Scan for the cell matching the given text and deliver its [x, y] coordinate at center. 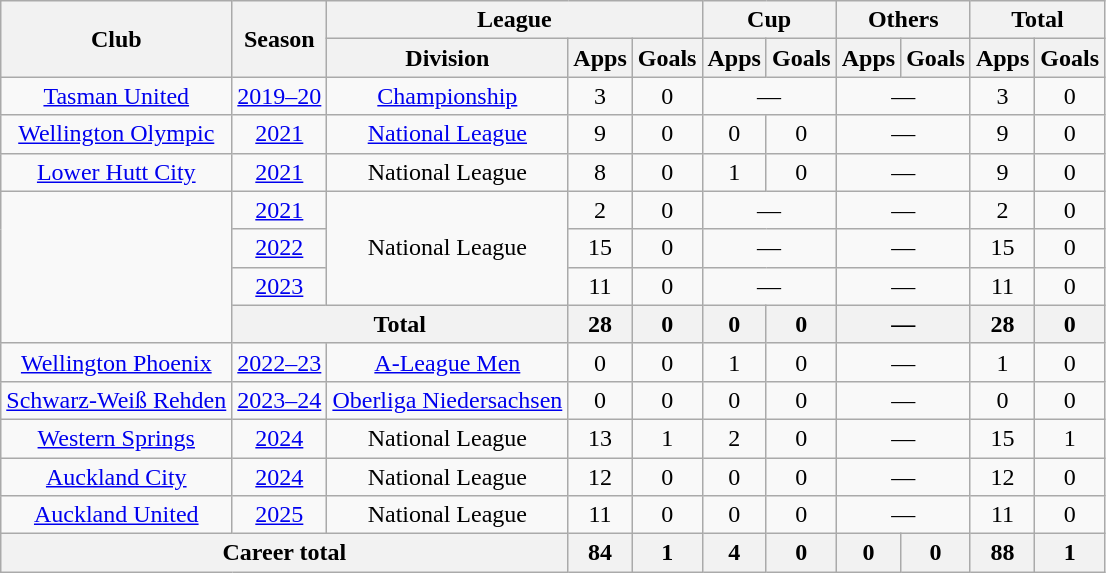
2019–20 [280, 96]
Western Springs [116, 438]
Lower Hutt City [116, 172]
Wellington Olympic [116, 134]
88 [1002, 553]
Cup [769, 20]
2022 [280, 248]
Oberliga Niedersachsen [448, 400]
League [514, 20]
2025 [280, 515]
Auckland United [116, 515]
Auckland City [116, 477]
84 [600, 553]
2023–24 [280, 400]
Championship [448, 96]
Others [903, 20]
8 [600, 172]
Schwarz-Weiß Rehden [116, 400]
Division [448, 58]
Tasman United [116, 96]
2022–23 [280, 362]
2023 [280, 286]
Club [116, 39]
Career total [284, 553]
A-League Men [448, 362]
Wellington Phoenix [116, 362]
Season [280, 39]
13 [600, 438]
4 [734, 553]
